Output the [x, y] coordinate of the center of the cell containing the given text.  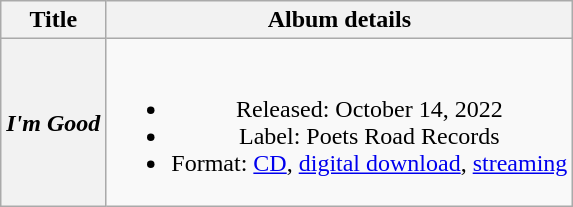
Released: October 14, 2022Label: Poets Road RecordsFormat: CD, digital download, streaming [340, 122]
I'm Good [54, 122]
Album details [340, 20]
Title [54, 20]
